Detect which cell encompasses the target text, then output its (x, y) center coordinate. 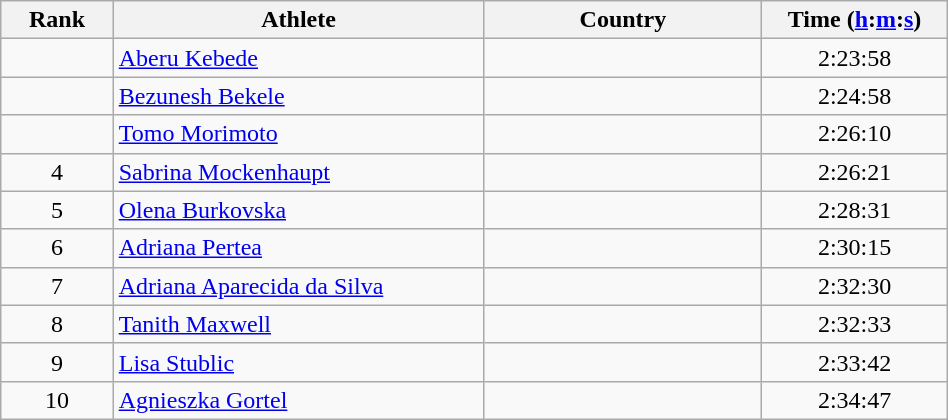
2:32:30 (854, 286)
4 (57, 172)
Adriana Pertea (298, 248)
10 (57, 400)
2:23:58 (854, 58)
2:26:10 (854, 134)
Athlete (298, 20)
2:32:33 (854, 324)
Agnieszka Gortel (298, 400)
Rank (57, 20)
Aberu Kebede (298, 58)
2:34:47 (854, 400)
2:24:58 (854, 96)
Tanith Maxwell (298, 324)
Time (h:m:s) (854, 20)
Olena Burkovska (298, 210)
6 (57, 248)
2:26:21 (854, 172)
Adriana Aparecida da Silva (298, 286)
5 (57, 210)
2:33:42 (854, 362)
Tomo Morimoto (298, 134)
8 (57, 324)
Country (623, 20)
9 (57, 362)
2:30:15 (854, 248)
Sabrina Mockenhaupt (298, 172)
Bezunesh Bekele (298, 96)
2:28:31 (854, 210)
Lisa Stublic (298, 362)
7 (57, 286)
